Determine the [x, y] coordinate at the center of the cell enclosing the given text.  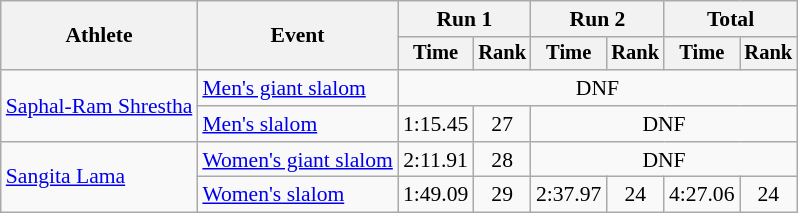
2:37.97 [568, 195]
2:11.91 [436, 160]
Athlete [100, 36]
Total [730, 19]
Run 1 [464, 19]
Women's giant slalom [298, 160]
27 [502, 124]
Run 2 [598, 19]
Event [298, 36]
Men's giant slalom [298, 88]
Women's slalom [298, 195]
Sangita Lama [100, 178]
28 [502, 160]
1:15.45 [436, 124]
4:27.06 [702, 195]
Saphal-Ram Shrestha [100, 106]
Men's slalom [298, 124]
29 [502, 195]
1:49.09 [436, 195]
